Output the [X, Y] coordinate of the center of the cell containing the given text.  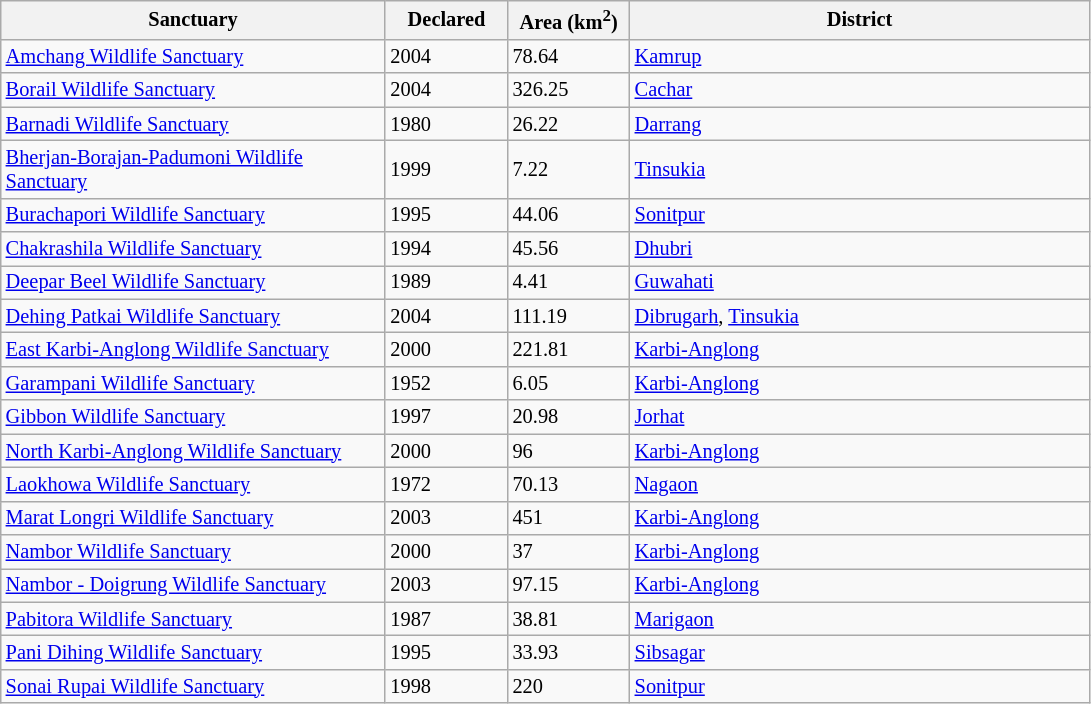
Amchang Wildlife Sanctuary [194, 56]
6.05 [569, 383]
Garampani Wildlife Sanctuary [194, 383]
Chakrashila Wildlife Sanctuary [194, 249]
East Karbi-Anglong Wildlife Sanctuary [194, 350]
78.64 [569, 56]
1998 [446, 686]
7.22 [569, 169]
Marigaon [860, 619]
Declared [446, 20]
33.93 [569, 652]
Sibsagar [860, 652]
1997 [446, 417]
Pabitora Wildlife Sanctuary [194, 619]
Nambor Wildlife Sanctuary [194, 551]
96 [569, 451]
38.81 [569, 619]
Kamrup [860, 56]
37 [569, 551]
Darrang [860, 124]
Dhubri [860, 249]
Gibbon Wildlife Sanctuary [194, 417]
Borail Wildlife Sanctuary [194, 90]
44.06 [569, 215]
1987 [446, 619]
District [860, 20]
Pani Dihing Wildlife Sanctuary [194, 652]
45.56 [569, 249]
1999 [446, 169]
451 [569, 518]
Barnadi Wildlife Sanctuary [194, 124]
Laokhowa Wildlife Sanctuary [194, 484]
1994 [446, 249]
221.81 [569, 350]
Area (km2) [569, 20]
111.19 [569, 316]
Tinsukia [860, 169]
Sanctuary [194, 20]
1952 [446, 383]
Jorhat [860, 417]
Marat Longri Wildlife Sanctuary [194, 518]
Sonai Rupai Wildlife Sanctuary [194, 686]
Deepar Beel Wildlife Sanctuary [194, 282]
1972 [446, 484]
326.25 [569, 90]
4.41 [569, 282]
70.13 [569, 484]
Bherjan-Borajan-Padumoni Wildlife Sanctuary [194, 169]
220 [569, 686]
26.22 [569, 124]
1980 [446, 124]
North Karbi-Anglong Wildlife Sanctuary [194, 451]
Cachar [860, 90]
1989 [446, 282]
Nagaon [860, 484]
Dehing Patkai Wildlife Sanctuary [194, 316]
Dibrugarh, Tinsukia [860, 316]
20.98 [569, 417]
Nambor - Doigrung Wildlife Sanctuary [194, 585]
Burachapori Wildlife Sanctuary [194, 215]
Guwahati [860, 282]
97.15 [569, 585]
